Find where the given text appears and provide that cell's center as (x, y) coordinate. 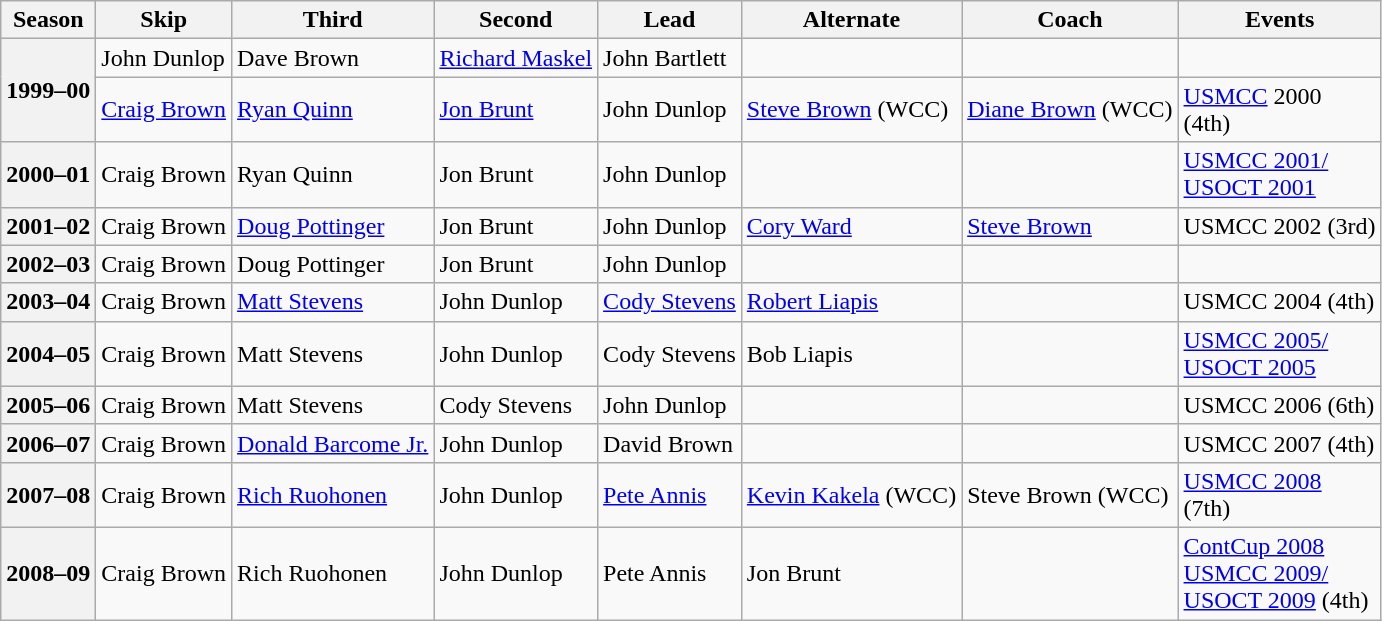
John Bartlett (670, 58)
2001–02 (48, 226)
USMCC 2005/USOCT 2005 (1280, 354)
USMCC 2004 (4th) (1280, 302)
2005–06 (48, 405)
Events (1280, 20)
Dave Brown (333, 58)
Donald Barcome Jr. (333, 443)
Robert Liapis (851, 302)
USMCC 2008 (7th) (1280, 494)
Bob Liapis (851, 354)
Second (516, 20)
2002–03 (48, 264)
2004–05 (48, 354)
2000–01 (48, 174)
Richard Maskel (516, 58)
ContCup 2008 USMCC 2009/USOCT 2009 (4th) (1280, 573)
USMCC 2007 (4th) (1280, 443)
Kevin Kakela (WCC) (851, 494)
Steve Brown (1070, 226)
USMCC 2002 (3rd) (1280, 226)
USMCC 2000 (4th) (1280, 110)
2008–09 (48, 573)
Coach (1070, 20)
2006–07 (48, 443)
Lead (670, 20)
USMCC 2006 (6th) (1280, 405)
2003–04 (48, 302)
David Brown (670, 443)
2007–08 (48, 494)
Season (48, 20)
Alternate (851, 20)
Cory Ward (851, 226)
Diane Brown (WCC) (1070, 110)
Third (333, 20)
1999–00 (48, 90)
USMCC 2001/USOCT 2001 (1280, 174)
Skip (164, 20)
